Determine the [x, y] coordinate at the center of the cell enclosing the given text.  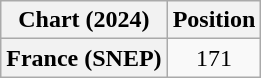
171 [214, 58]
France (SNEP) [84, 58]
Chart (2024) [84, 20]
Position [214, 20]
